From the cell containing the given text, extract its center point as [x, y] coordinate. 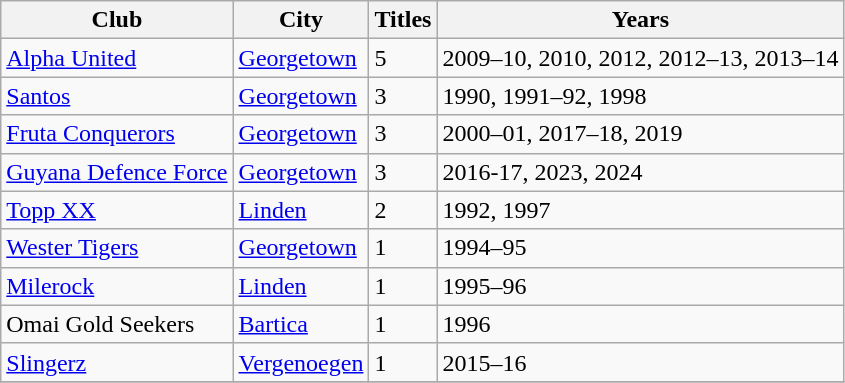
Milerock [117, 286]
Vergenoegen [301, 362]
Fruta Conquerors [117, 134]
1992, 1997 [640, 210]
1994–95 [640, 248]
Years [640, 20]
Topp XX [117, 210]
Alpha United [117, 58]
Santos [117, 96]
2000–01, 2017–18, 2019 [640, 134]
2015–16 [640, 362]
Bartica [301, 324]
Titles [403, 20]
5 [403, 58]
Club [117, 20]
Wester Tigers [117, 248]
2009–10, 2010, 2012, 2012–13, 2013–14 [640, 58]
City [301, 20]
1995–96 [640, 286]
Slingerz [117, 362]
Guyana Defence Force [117, 172]
1996 [640, 324]
1990, 1991–92, 1998 [640, 96]
2 [403, 210]
Omai Gold Seekers [117, 324]
2016-17, 2023, 2024 [640, 172]
